Locate the cell with the specified text and output its (x, y) center coordinate. 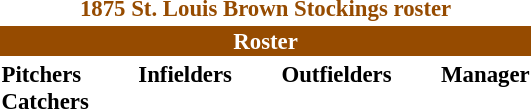
Roster (266, 41)
